Locate the cell with the specified text and output its [X, Y] center coordinate. 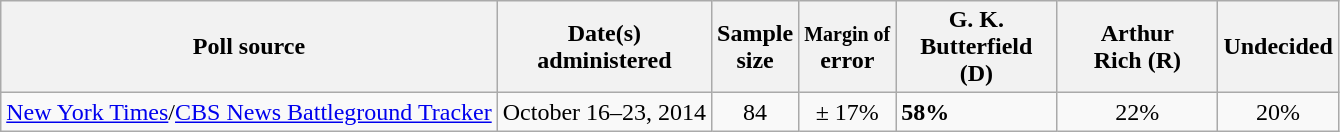
ArthurRich (R) [1138, 47]
Margin oferror [848, 47]
58% [976, 112]
Date(s)administered [604, 47]
October 16–23, 2014 [604, 112]
New York Times/CBS News Battleground Tracker [249, 112]
Samplesize [756, 47]
20% [1278, 112]
G. K.Butterfield (D) [976, 47]
22% [1138, 112]
Undecided [1278, 47]
± 17% [848, 112]
Poll source [249, 47]
84 [756, 112]
